Identify which cell holds the provided text, then report its (X, Y) central coordinate. 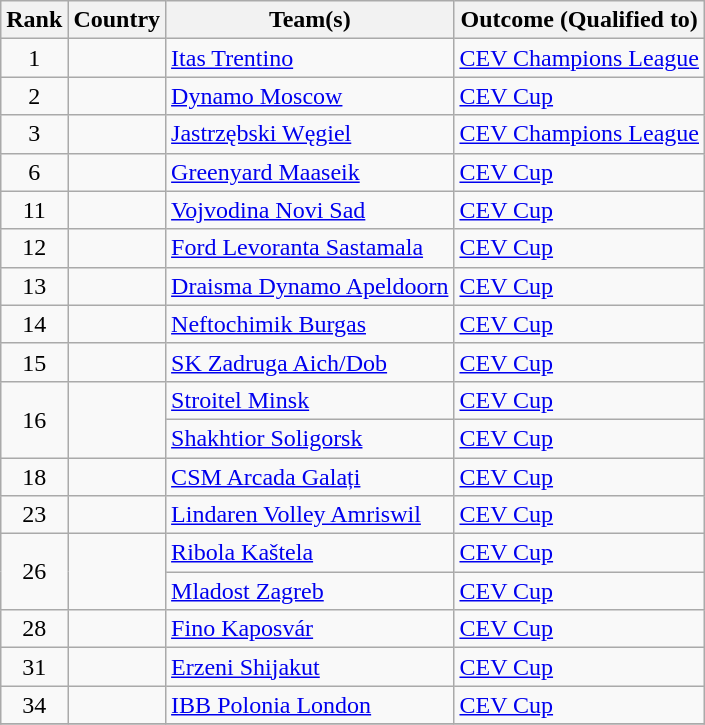
Dynamo Moscow (310, 96)
1 (34, 58)
16 (34, 419)
Lindaren Volley Amriswil (310, 515)
26 (34, 572)
11 (34, 210)
3 (34, 134)
Team(s) (310, 20)
Rank (34, 20)
Itas Trentino (310, 58)
Draisma Dynamo Apeldoorn (310, 286)
SK Zadruga Aich/Dob (310, 362)
23 (34, 515)
CSM Arcada Galați (310, 477)
Ribola Kaštela (310, 553)
Outcome (Qualified to) (580, 20)
28 (34, 629)
2 (34, 96)
14 (34, 324)
Neftochimik Burgas (310, 324)
Mladost Zagreb (310, 591)
15 (34, 362)
31 (34, 667)
Vojvodina Novi Sad (310, 210)
12 (34, 248)
18 (34, 477)
34 (34, 705)
Fino Kaposvár (310, 629)
Ford Levoranta Sastamala (310, 248)
Shakhtior Soligorsk (310, 438)
Stroitel Minsk (310, 400)
Country (117, 20)
13 (34, 286)
Greenyard Maaseik (310, 172)
IBB Polonia London (310, 705)
Jastrzębski Węgiel (310, 134)
6 (34, 172)
Erzeni Shijakut (310, 667)
